Return (x, y) of the center of cell containing provided text 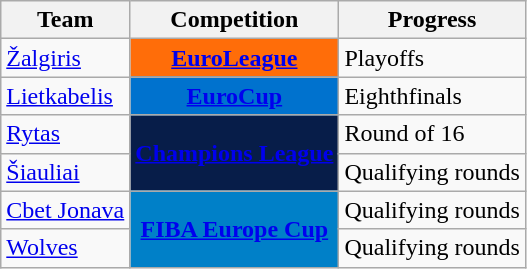
Cbet Jonava (66, 210)
Wolves (66, 248)
FIBA Europe Cup (234, 229)
Šiauliai (66, 172)
Champions League (234, 153)
EuroLeague (234, 58)
Progress (432, 20)
Team (66, 20)
Žalgiris (66, 58)
Eighthfinals (432, 96)
Round of 16 (432, 134)
Lietkabelis (66, 96)
Competition (234, 20)
Rytas (66, 134)
EuroCup (234, 96)
Playoffs (432, 58)
